From the cell containing the given text, extract its center point as (X, Y) coordinate. 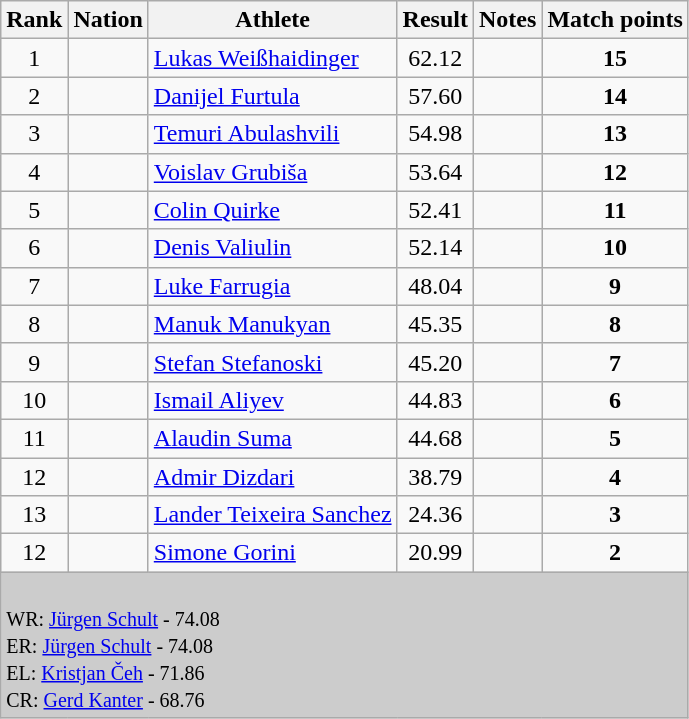
Rank (34, 20)
53.64 (435, 172)
52.14 (435, 248)
Simone Gorini (272, 553)
57.60 (435, 96)
Stefan Stefanoski (272, 362)
52.41 (435, 210)
Manuk Manukyan (272, 324)
Colin Quirke (272, 210)
38.79 (435, 477)
15 (615, 58)
24.36 (435, 515)
Ismail Aliyev (272, 400)
Lander Teixeira Sanchez (272, 515)
1 (34, 58)
45.20 (435, 362)
48.04 (435, 286)
Athlete (272, 20)
Result (435, 20)
Voislav Grubiša (272, 172)
54.98 (435, 134)
44.68 (435, 438)
20.99 (435, 553)
Luke Farrugia (272, 286)
Denis Valiulin (272, 248)
Lukas Weißhaidinger (272, 58)
Admir Dizdari (272, 477)
Nation (108, 20)
Alaudin Suma (272, 438)
14 (615, 96)
Notes (507, 20)
45.35 (435, 324)
Temuri Abulashvili (272, 134)
Danijel Furtula (272, 96)
Match points (615, 20)
44.83 (435, 400)
62.12 (435, 58)
WR: Jürgen Schult - 74.08ER: Jürgen Schult - 74.08 EL: Kristjan Čeh - 71.86CR: Gerd Kanter - 68.76 (345, 645)
